Scan for the cell matching the given text and deliver its [X, Y] coordinate at center. 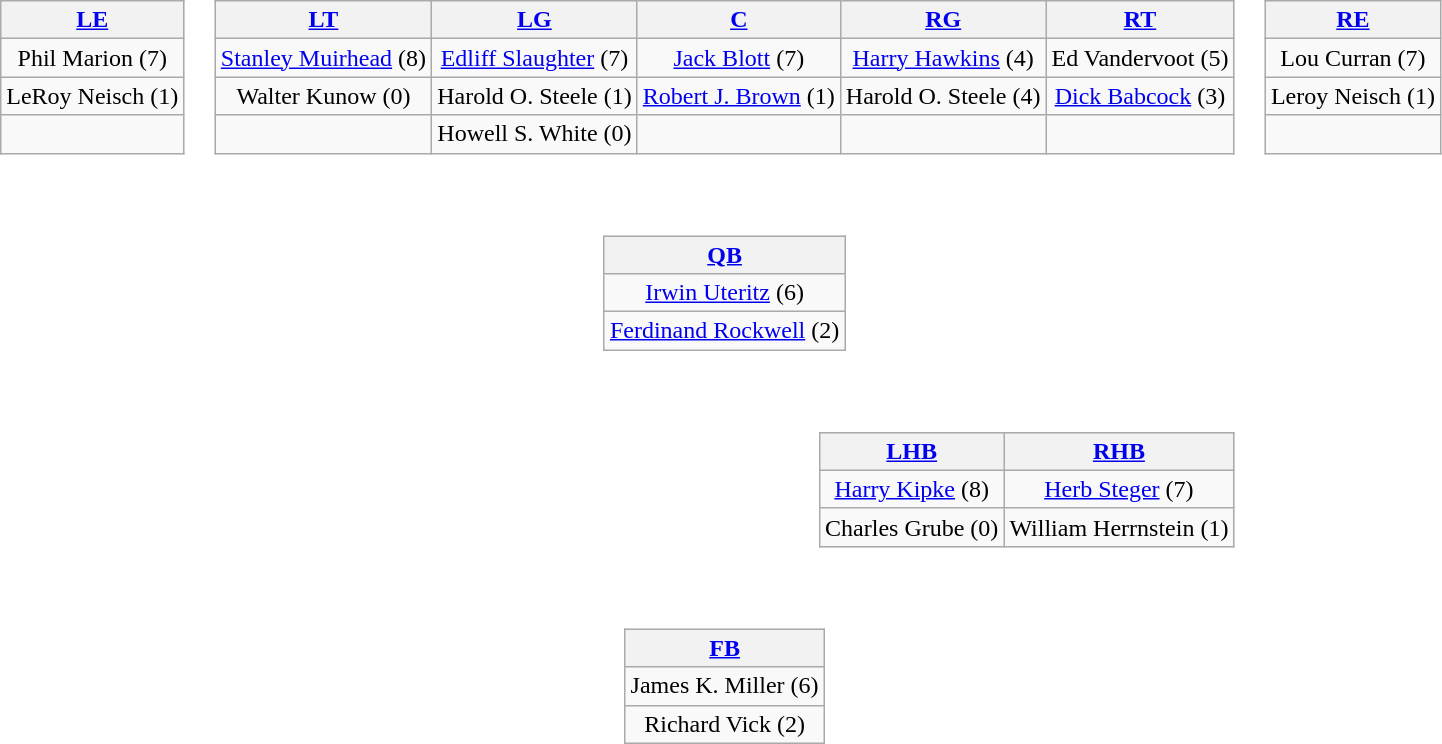
Harry Hawkins (4) [943, 58]
Ed Vandervoot (5) [1140, 58]
RT [1140, 20]
LE [92, 20]
Robert J. Brown (1) [738, 96]
Harry Kipke (8) [912, 489]
LG [535, 20]
Harold O. Steele (1) [535, 96]
LHB RHB Harry Kipke (8) Herb Steger (7) Charles Grube (0) William Herrnstein (1) [736, 476]
QB Irwin Uteritz (6) Ferdinand Rockwell (2) [736, 279]
LeRoy Neisch (1) [92, 96]
Lou Curran (7) [1352, 58]
RHB [1119, 451]
Edliff Slaughter (7) [535, 58]
LHB [912, 451]
RG [943, 20]
James K. Miller (6) [724, 686]
Howell S. White (0) [535, 134]
Harold O. Steele (4) [943, 96]
William Herrnstein (1) [1119, 527]
Leroy Neisch (1) [1352, 96]
Charles Grube (0) [912, 527]
FB [724, 648]
Walter Kunow (0) [323, 96]
Richard Vick (2) [724, 724]
QB [724, 255]
Ferdinand Rockwell (2) [724, 331]
Phil Marion (7) [92, 58]
RE [1352, 20]
LT [323, 20]
C [738, 20]
Jack Blott (7) [738, 58]
Dick Babcock (3) [1140, 96]
Irwin Uteritz (6) [724, 293]
Stanley Muirhead (8) [323, 58]
Herb Steger (7) [1119, 489]
